Search for the cell housing the specified text and yield its (X, Y) center coordinate. 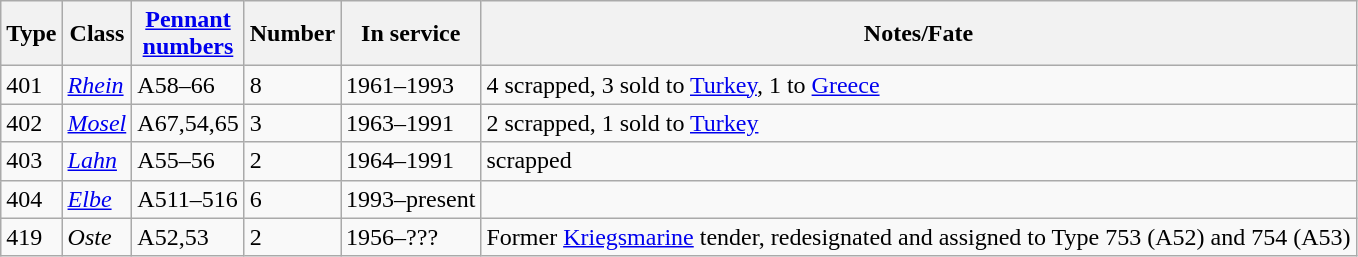
Oste (97, 237)
6 (292, 199)
Class (97, 34)
Mosel (97, 123)
In service (411, 34)
1961–1993 (411, 85)
402 (32, 123)
Rhein (97, 85)
Lahn (97, 161)
419 (32, 237)
A511–516 (188, 199)
401 (32, 85)
Notes/Fate (918, 34)
1963–1991 (411, 123)
4 scrapped, 3 sold to Turkey, 1 to Greece (918, 85)
A58–66 (188, 85)
Number (292, 34)
scrapped (918, 161)
8 (292, 85)
A67,54,65 (188, 123)
A52,53 (188, 237)
1993–present (411, 199)
Pennantnumbers (188, 34)
3 (292, 123)
1964–1991 (411, 161)
Former Kriegsmarine tender, redesignated and assigned to Type 753 (A52) and 754 (A53) (918, 237)
1956–??? (411, 237)
403 (32, 161)
Type (32, 34)
2 scrapped, 1 sold to Turkey (918, 123)
Elbe (97, 199)
A55–56 (188, 161)
404 (32, 199)
